Return [x, y] of the center of cell containing provided text 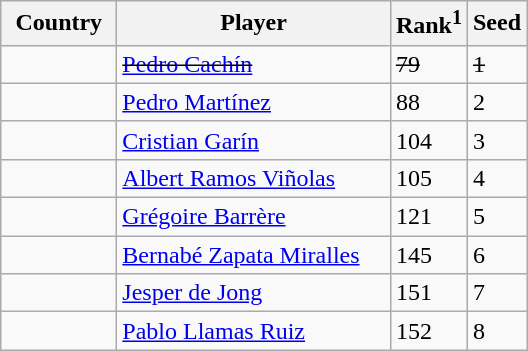
Pedro Cachín [254, 64]
Seed [496, 24]
8 [496, 331]
88 [428, 102]
152 [428, 331]
Pedro Martínez [254, 102]
79 [428, 64]
Jesper de Jong [254, 293]
1 [496, 64]
7 [496, 293]
105 [428, 178]
104 [428, 140]
3 [496, 140]
2 [496, 102]
Country [59, 24]
Grégoire Barrère [254, 217]
5 [496, 217]
151 [428, 293]
Rank1 [428, 24]
121 [428, 217]
4 [496, 178]
Albert Ramos Viñolas [254, 178]
145 [428, 255]
Cristian Garín [254, 140]
Pablo Llamas Ruiz [254, 331]
Player [254, 24]
Bernabé Zapata Miralles [254, 255]
6 [496, 255]
